From the cell containing the given text, extract its center point as (x, y) coordinate. 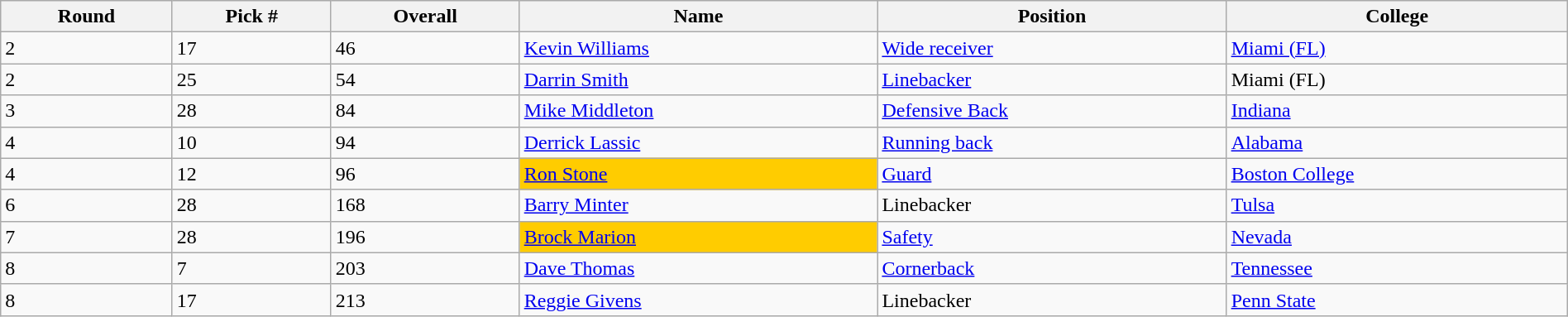
10 (251, 142)
Nevada (1397, 237)
Ron Stone (698, 174)
46 (425, 48)
Penn State (1397, 300)
96 (425, 174)
Indiana (1397, 111)
Name (698, 17)
Kevin Williams (698, 48)
196 (425, 237)
Darrin Smith (698, 79)
94 (425, 142)
Alabama (1397, 142)
Mike Middleton (698, 111)
Round (87, 17)
25 (251, 79)
3 (87, 111)
54 (425, 79)
6 (87, 205)
Position (1052, 17)
Running back (1052, 142)
College (1397, 17)
Brock Marion (698, 237)
Tulsa (1397, 205)
Guard (1052, 174)
84 (425, 111)
Defensive Back (1052, 111)
203 (425, 268)
Safety (1052, 237)
12 (251, 174)
Barry Minter (698, 205)
Tennessee (1397, 268)
168 (425, 205)
213 (425, 300)
Overall (425, 17)
Dave Thomas (698, 268)
Pick # (251, 17)
Boston College (1397, 174)
Cornerback (1052, 268)
Reggie Givens (698, 300)
Derrick Lassic (698, 142)
Wide receiver (1052, 48)
